Return (X, Y) of the center of cell containing provided text 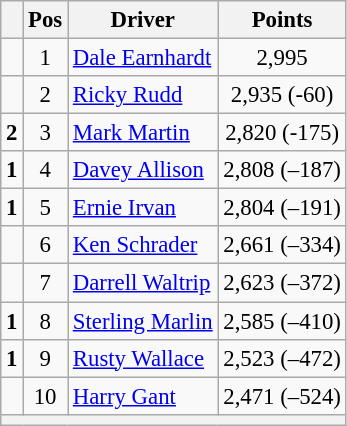
8 (46, 321)
Ken Schrader (143, 245)
Pos (46, 20)
2,471 (–524) (282, 396)
2,661 (–334) (282, 245)
3 (46, 133)
2,820 (-175) (282, 133)
9 (46, 358)
4 (46, 170)
2,804 (–191) (282, 208)
2,935 (-60) (282, 95)
Sterling Marlin (143, 321)
Dale Earnhardt (143, 58)
Driver (143, 20)
Davey Allison (143, 170)
Ernie Irvan (143, 208)
7 (46, 283)
Ricky Rudd (143, 95)
6 (46, 245)
5 (46, 208)
2,585 (–410) (282, 321)
2,808 (–187) (282, 170)
2,623 (–372) (282, 283)
Mark Martin (143, 133)
Harry Gant (143, 396)
Rusty Wallace (143, 358)
2,523 (–472) (282, 358)
10 (46, 396)
Points (282, 20)
2,995 (282, 58)
Darrell Waltrip (143, 283)
